For the text-containing cell, return its midpoint in [x, y] coordinate format. 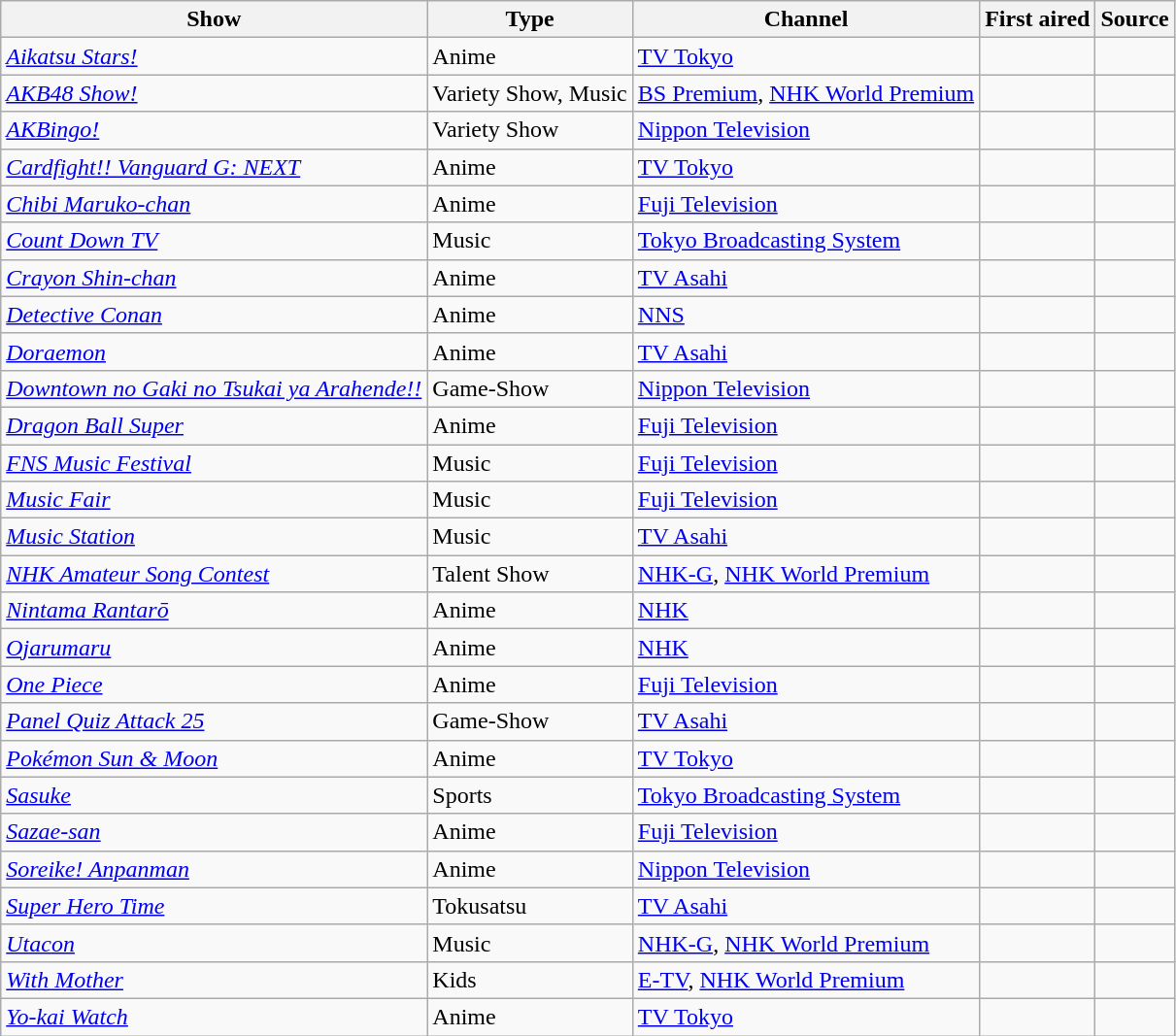
AKBingo! [214, 130]
Soreike! Anpanman [214, 869]
Yo-kai Watch [214, 1017]
Source [1134, 19]
Detective Conan [214, 315]
Tokusatsu [530, 906]
Dragon Ball Super [214, 425]
First aired [1037, 19]
Super Hero Time [214, 906]
One Piece [214, 685]
Type [530, 19]
E-TV, NHK World Premium [806, 980]
Talent Show [530, 574]
Crayon Shin-chan [214, 278]
Kids [530, 980]
Count Down TV [214, 241]
Channel [806, 19]
AKB48 Show! [214, 93]
Pokémon Sun & Moon [214, 758]
Panel Quiz Attack 25 [214, 721]
Music Station [214, 537]
Variety Show, Music [530, 93]
Show [214, 19]
Variety Show [530, 130]
Nintama Rantarō [214, 611]
Utacon [214, 943]
BS Premium, NHK World Premium [806, 93]
Cardfight!! Vanguard G: NEXT [214, 167]
Ojarumaru [214, 648]
NHK Amateur Song Contest [214, 574]
Chibi Maruko-chan [214, 204]
Aikatsu Stars! [214, 56]
Sazae-san [214, 832]
Sports [530, 795]
Music Fair [214, 500]
Downtown no Gaki no Tsukai ya Arahende!! [214, 388]
With Mother [214, 980]
NNS [806, 315]
Doraemon [214, 351]
FNS Music Festival [214, 463]
Sasuke [214, 795]
